From the cell containing the given text, extract its center point as [x, y] coordinate. 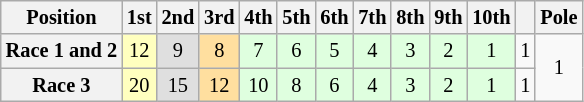
10 [258, 85]
6th [334, 17]
5th [296, 17]
3rd [219, 17]
9th [448, 17]
4th [258, 17]
Race 3 [62, 85]
7th [372, 17]
Position [62, 17]
10th [491, 17]
Race 1 and 2 [62, 51]
5 [334, 51]
Pole [558, 17]
8th [410, 17]
7 [258, 51]
1st [140, 17]
9 [178, 51]
15 [178, 85]
20 [140, 85]
2nd [178, 17]
